Locate the cell with the specified text and output its [x, y] center coordinate. 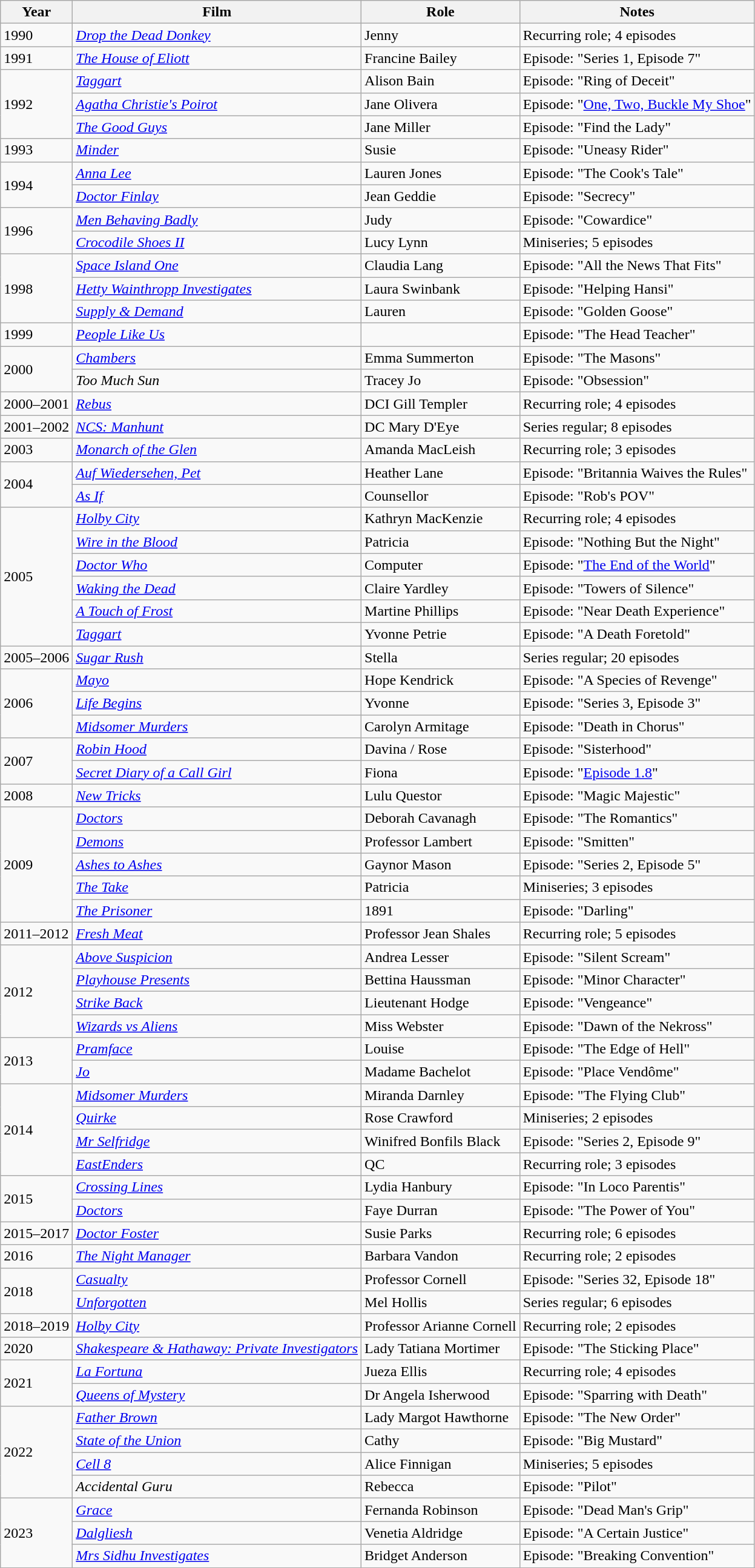
Winifred Bonfils Black [441, 1141]
Episode: "Towers of Silence" [637, 588]
Episode: "A Death Foretold" [637, 634]
Amanda MacLeish [441, 450]
Mr Selfridge [217, 1141]
Rebus [217, 404]
Episode: "Nothing But the Night" [637, 542]
Shakespeare & Hathaway: Private Investigators [217, 1348]
Episode: "Pilot" [637, 1487]
Episode: "A Species of Revenge" [637, 680]
Episode: "Ring of Deceit" [637, 81]
Episode: "Magic Majestic" [637, 796]
Professor Lambert [441, 842]
Jane Olivera [441, 104]
Cell 8 [217, 1464]
La Fortuna [217, 1371]
Judy [441, 219]
Episode: "The Power of You" [637, 1210]
Faye Durran [441, 1210]
Jueza Ellis [441, 1371]
1991 [36, 58]
Episode: "The Romantics" [637, 819]
1993 [36, 150]
Bridget Anderson [441, 1556]
Episode: "The Cook's Tale" [637, 173]
Episode: "Vengeance" [637, 1003]
Agatha Christie's Poirot [217, 104]
1999 [36, 335]
Secret Diary of a Call Girl [217, 772]
Notes [637, 12]
2018–2019 [36, 1325]
Monarch of the Glen [217, 450]
Mrs Sidhu Investigates [217, 1556]
Year [36, 12]
Miranda Darnley [441, 1095]
Computer [441, 565]
Episode: "Helping Hansi" [637, 289]
Alice Finnigan [441, 1464]
Episode: "Uneasy Rider" [637, 150]
Lucy Lynn [441, 242]
Unforgotten [217, 1302]
Susie [441, 150]
Gaynor Mason [441, 865]
The Good Guys [217, 127]
A Touch of Frost [217, 611]
Francine Bailey [441, 58]
2015 [36, 1199]
Episode: "Silent Scream" [637, 957]
Miniseries; 2 episodes [637, 1118]
Lieutenant Hodge [441, 1003]
As If [217, 496]
Wizards vs Aliens [217, 1026]
Fernanda Robinson [441, 1510]
2009 [36, 865]
Demons [217, 842]
Series regular; 6 episodes [637, 1302]
Episode: "Episode 1.8" [637, 772]
Lauren Jones [441, 173]
Louise [441, 1049]
Susie Parks [441, 1233]
1998 [36, 288]
Casualty [217, 1279]
Role [441, 12]
Episode: "A Certain Justice" [637, 1533]
Heather Lane [441, 473]
Madame Bachelot [441, 1072]
Jo [217, 1072]
Episode: "All the News That Fits" [637, 265]
2003 [36, 450]
Episode: "The Masons" [637, 358]
Supply & Demand [217, 312]
1992 [36, 104]
2007 [36, 761]
State of the Union [217, 1441]
The Night Manager [217, 1256]
Doctor Foster [217, 1233]
Waking the Dead [217, 588]
Episode: "Minor Character" [637, 980]
Crossing Lines [217, 1187]
Rebecca [441, 1487]
Lauren [441, 312]
Minder [217, 150]
Chambers [217, 358]
Episode: "Breaking Convention" [637, 1556]
Claudia Lang [441, 265]
Strike Back [217, 1003]
Stella [441, 657]
Episode: "Series 1, Episode 7" [637, 58]
Wire in the Blood [217, 542]
Episode: "Sisterhood" [637, 749]
Deborah Cavanagh [441, 819]
2011–2012 [36, 934]
Fiona [441, 772]
Episode: "Obsession" [637, 381]
Recurring role; 5 episodes [637, 934]
1990 [36, 35]
DC Mary D'Eye [441, 427]
Robin Hood [217, 749]
Episode: "The New Order" [637, 1418]
Jenny [441, 35]
Episode: "Near Death Experience" [637, 611]
Episode: "Series 3, Episode 3" [637, 703]
Series regular; 20 episodes [637, 657]
Episode: "Golden Goose" [637, 312]
Dalgliesh [217, 1533]
Episode: "Darling" [637, 911]
Episode: "Death in Chorus" [637, 726]
QC [441, 1164]
1994 [36, 185]
Lady Margot Hawthorne [441, 1418]
People Like Us [217, 335]
Auf Wiedersehen, Pet [217, 473]
Men Behaving Badly [217, 219]
Fresh Meat [217, 934]
Doctor Finlay [217, 196]
Davina / Rose [441, 749]
Episode: "Series 2, Episode 9" [637, 1141]
Ashes to Ashes [217, 865]
Crocodile Shoes II [217, 242]
Mayo [217, 680]
Jane Miller [441, 127]
Laura Swinbank [441, 289]
Episode: "Series 2, Episode 5" [637, 865]
Episode: "Sparring with Death" [637, 1394]
DCI Gill Templer [441, 404]
Episode: "In Loco Parentis" [637, 1187]
Episode: "Big Mustard" [637, 1441]
Too Much Sun [217, 381]
Lulu Questor [441, 796]
Alison Bain [441, 81]
Anna Lee [217, 173]
Cathy [441, 1441]
Episode: "Place Vendôme" [637, 1072]
Recurring role; 6 episodes [637, 1233]
Episode: "The End of the World" [637, 565]
New Tricks [217, 796]
The Take [217, 888]
Mel Hollis [441, 1302]
Miss Webster [441, 1026]
Queens of Mystery [217, 1394]
Yvonne Petrie [441, 634]
2014 [36, 1130]
Yvonne [441, 703]
2021 [36, 1383]
Episode: "Rob's POV" [637, 496]
Above Suspicion [217, 957]
2000 [36, 369]
Episode: "Dawn of the Nekross" [637, 1026]
Dr Angela Isherwood [441, 1394]
Space Island One [217, 265]
The House of Eliott [217, 58]
Counsellor [441, 496]
Father Brown [217, 1418]
Grace [217, 1510]
2005–2006 [36, 657]
EastEnders [217, 1164]
2008 [36, 796]
Episode: "Cowardice" [637, 219]
2005 [36, 576]
Lady Tatiana Mortimer [441, 1348]
Accidental Guru [217, 1487]
2018 [36, 1291]
Life Begins [217, 703]
2001–2002 [36, 427]
Martine Phillips [441, 611]
Carolyn Armitage [441, 726]
Claire Yardley [441, 588]
Professor Jean Shales [441, 934]
Hetty Wainthropp Investigates [217, 289]
2012 [36, 991]
Episode: "Secrecy" [637, 196]
Episode: "Dead Man's Grip" [637, 1510]
Venetia Aldridge [441, 1533]
NCS: Manhunt [217, 427]
Rose Crawford [441, 1118]
Miniseries; 3 episodes [637, 888]
Drop the Dead Donkey [217, 35]
Playhouse Presents [217, 980]
2013 [36, 1061]
Professor Cornell [441, 1279]
Episode: "Series 32, Episode 18" [637, 1279]
1891 [441, 911]
2022 [36, 1452]
Episode: "Smitten" [637, 842]
Quirke [217, 1118]
1996 [36, 231]
Pramface [217, 1049]
Barbara Vandon [441, 1256]
Doctor Who [217, 565]
2016 [36, 1256]
Episode: "The Flying Club" [637, 1095]
Lydia Hanbury [441, 1187]
Episode: "The Sticking Place" [637, 1348]
2020 [36, 1348]
2015–2017 [36, 1233]
Jean Geddie [441, 196]
Episode: "One, Two, Buckle My Shoe" [637, 104]
Hope Kendrick [441, 680]
Episode: "The Edge of Hell" [637, 1049]
Sugar Rush [217, 657]
Tracey Jo [441, 381]
Series regular; 8 episodes [637, 427]
Film [217, 12]
Kathryn MacKenzie [441, 519]
The Prisoner [217, 911]
2023 [36, 1533]
Emma Summerton [441, 358]
2006 [36, 703]
Episode: "The Head Teacher" [637, 335]
Bettina Haussman [441, 980]
Episode: "Find the Lady" [637, 127]
2004 [36, 484]
2000–2001 [36, 404]
Episode: "Britannia Waives the Rules" [637, 473]
Professor Arianne Cornell [441, 1325]
Andrea Lesser [441, 957]
